Capture the cell that displays the provided text and extract its (x, y) central coordinate. 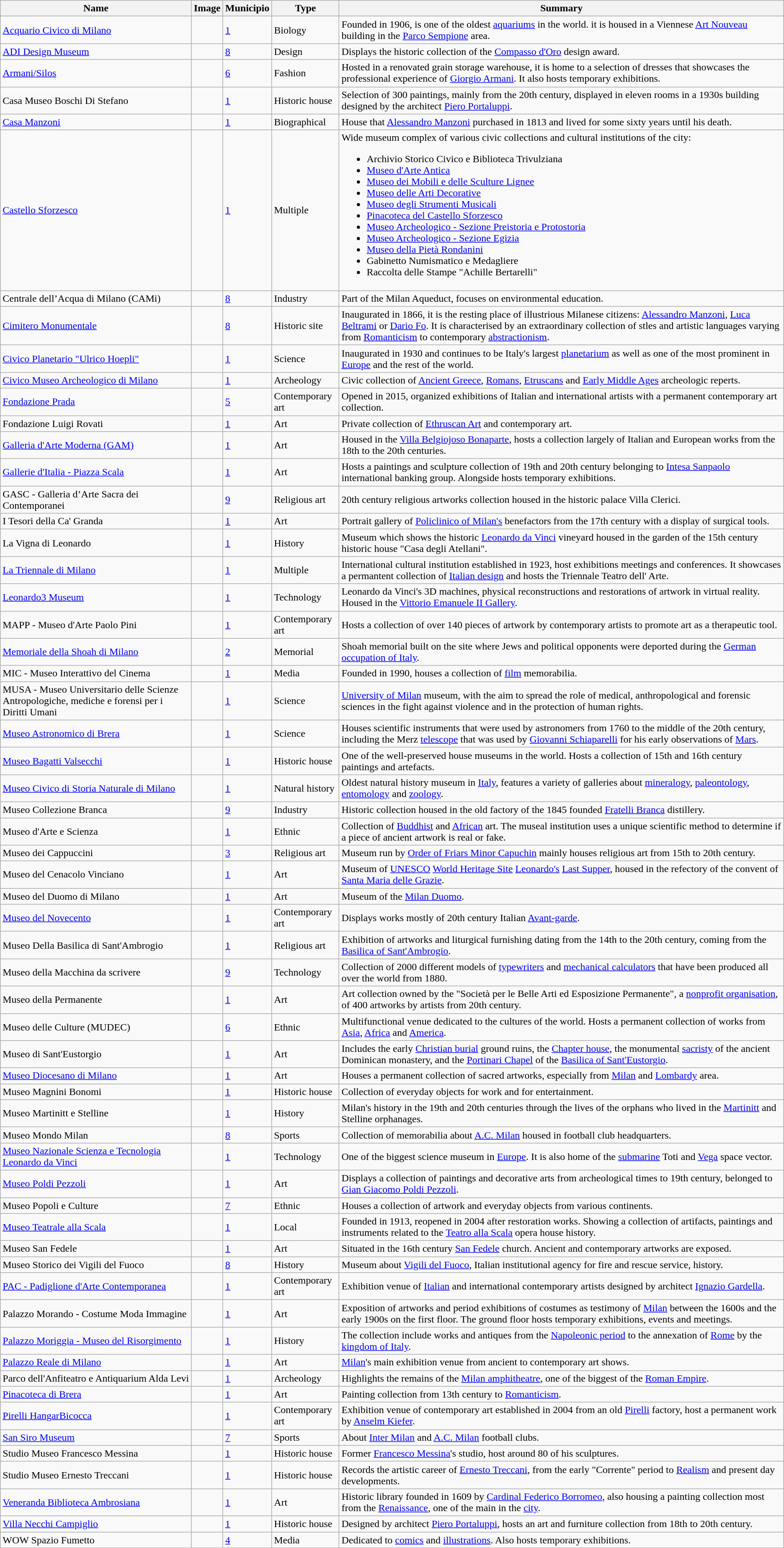
Type (306, 8)
Exhibition of artworks and liturgical furnishing dating from the 14th to the 20th century, coming from the Basilica of Sant'Ambrogio. (561, 945)
Collection of everyday objects for work and for entertainment. (561, 1092)
Museo del Novecento (96, 918)
Museo Diocesano di Milano (96, 1076)
Houses a permanent collection of sacred artworks, especially from Milan and Lombardy area. (561, 1076)
About Inter Milan and A.C. Milan football clubs. (561, 1437)
Museo Mondo Milan (96, 1135)
Memoriale della Shoah di Milano (96, 652)
Founded in 1906, is one of the oldest aquariums in the world. it is housed in a Viennese Art Nouveau building in the Parco Sempione area. (561, 30)
ADI Design Museum (96, 52)
Museo del Cenacolo Vinciano (96, 875)
Museo San Fedele (96, 1249)
Dedicated to comics and illustrations. Also hosts temporary exhibitions. (561, 1540)
Housed in the Villa Belgiojoso Bonaparte, hosts a collection largely of Italian and European works from the 18th to the 20th centuries. (561, 445)
Gallerie d'Italia - Piazza Scala (96, 473)
Casa Manzoni (96, 122)
San Siro Museum (96, 1437)
Palazzo Reale di Milano (96, 1362)
Museo Storico dei Vigili del Fuoco (96, 1265)
5 (247, 401)
PAC - Padiglione d'Arte Contemporanea (96, 1287)
Castello Sforzesco (96, 210)
Museo della Macchina da scrivere (96, 972)
Studio Museo Ernesto Treccani (96, 1475)
Villa Necchi Campiglio (96, 1524)
4 (247, 1540)
Displays works mostly of 20th century Italian Avant-garde. (561, 918)
Parco dell'Anfiteatro e Antiquarium Alda Levi (96, 1378)
Galleria d'Arte Moderna (GAM) (96, 445)
Biographical (306, 122)
Painting collection from 13th century to Romanticism. (561, 1394)
Municipio (247, 8)
Historic site (306, 326)
Natural history (306, 788)
Casa Museo Boschi Di Stefano (96, 101)
Private collection of Ethruscan Art and contemporary art. (561, 424)
Museum about Vigili del Fuoco, Italian institutional agency for fire and rescue service, history. (561, 1265)
3 (247, 853)
Museo Teatrale alla Scala (96, 1227)
Museo Nazionale Scienza e Tecnologia Leonardo da Vinci (96, 1157)
Leonardo3 Museum (96, 598)
La Triennale di Milano (96, 570)
Museum run by Order of Friars Minor Capuchin mainly houses religious art from 15th to 20th century. (561, 853)
The collection include works and antiques from the Napoleonic period to the annexation of Rome by the kingdom of Italy. (561, 1341)
Museo Popoli e Culture (96, 1206)
Museo della Permanente (96, 1000)
One of the well-preserved house museums in the world. Hosts a collection of 15th and 16th century paintings and artefacts. (561, 761)
Centrale dell’Acqua di Milano (CAMi) (96, 298)
GASC - Galleria d’Arte Sacra dei Contemporanei (96, 500)
Opened in 2015, organized exhibitions of Italian and international artists with a permanent contemporary art collection. (561, 401)
Museo delle Culture (MUDEC) (96, 1027)
Museo dei Cappuccini (96, 853)
Civico Planetario "Ulrico Hoepli" (96, 359)
Inaugurated in 1930 and continues to be Italy's largest planetarium as well as one of the most prominent in Europe and the rest of the world. (561, 359)
Museo Astronomico di Brera (96, 733)
Shoah memorial built on the site where Jews and political opponents were deported during the German occupation of Italy. (561, 652)
Selection of 300 paintings, mainly from the 20th century, displayed in eleven rooms in a 1930s building designed by the architect Piero Portaluppi. (561, 101)
Exhibition venue of Italian and international contemporary artists designed by architect Ignazio Gardella. (561, 1287)
Memorial (306, 652)
Former Francesco Messina's studio, host around 80 of his sculptures. (561, 1453)
Museo Civico di Storia Naturale di Milano (96, 788)
Local (306, 1227)
Founded in 1990, houses a collection of film memorabilia. (561, 673)
Oldest natural history museum in Italy, features a variety of galleries about mineralogy, paleontology, entomology and zoology. (561, 788)
Pinacoteca di Brera (96, 1394)
Displays the historic collection of the Compasso d'Oro design award. (561, 52)
Name (96, 8)
Exhibition venue of contemporary art established in 2004 from an old Pirelli factory, host a permanent work by Anselm Kiefer. (561, 1416)
Part of the Milan Aqueduct, focuses on environmental education. (561, 298)
Museo Magnini Bonomi (96, 1092)
Highlights the remains of the Milan amphitheatre, one of the biggest of the Roman Empire. (561, 1378)
Portrait gallery of Policlinico of Milan's benefactors from the 17th century with a display of surgical tools. (561, 521)
Museo Collezione Branca (96, 810)
Palazzo Morando - Costume Moda Immagine (96, 1313)
Biology (306, 30)
Designed by architect Piero Portaluppi, hosts an art and furniture collection from 18th to 20th century. (561, 1524)
Civico Museo Archeologico di Milano (96, 380)
Collection of 2000 different models of typewriters and mechanical calculators that have been produced all over the world from 1880. (561, 972)
2 (247, 652)
House that Alessandro Manzoni purchased in 1813 and lived for some sixty years until his death. (561, 122)
MAPP - Museo d'Arte Paolo Pini (96, 624)
Houses a collection of artwork and everyday objects from various continents. (561, 1206)
Palazzo Moriggia - Museo del Risorgimento (96, 1341)
Museum of the Milan Duomo. (561, 896)
One of the biggest science museum in Europe. It is also home of the submarine Toti and Vega space vector. (561, 1157)
Museum of UNESCO World Heritage Site Leonardo's Last Supper, housed in the refectory of the convent of Santa Maria delle Grazie. (561, 875)
Veneranda Biblioteca Ambrosiana (96, 1502)
I Tesori della Ca' Granda (96, 521)
Fashion (306, 73)
Records the artistic career of Ernesto Treccani, from the early "Corrente" period to Realism and present day developments. (561, 1475)
Museo Bagatti Valsecchi (96, 761)
WOW Spazio Fumetto (96, 1540)
MUSA - Museo Universitario delle Scienze Antropologiche, mediche e forensi per i Diritti Umani (96, 701)
Situated in the 16th century San Fedele church. Ancient and contemporary artworks are exposed. (561, 1249)
Fondazione Prada (96, 401)
Historic collection housed in the old factory of the 1845 founded Fratelli Branca distillery. (561, 810)
Design (306, 52)
Summary (561, 8)
20th century religious artworks collection housed in the historic palace Villa Clerici. (561, 500)
MIC - Museo Interattivo del Cinema (96, 673)
Pirelli HangarBicocca (96, 1416)
Image (207, 8)
Museo del Duomo di Milano (96, 896)
Hosts a collection of over 140 pieces of artwork by contemporary artists to promote art as a therapeutic tool. (561, 624)
Acquario Civico di Milano (96, 30)
Armani/Silos (96, 73)
Studio Museo Francesco Messina (96, 1453)
Multifunctional venue dedicated to the cultures of the world. Hosts a permanent collection of works from Asia, Africa and America. (561, 1027)
Museo Martinitt e Stelline (96, 1113)
Displays a collection of paintings and decorative arts from archeological times to 19th century, belonged to Gian Giacomo Poldi Pezzoli. (561, 1183)
Leonardo da Vinci's 3D machines, physical reconstructions and restorations of artwork in virtual reality. Housed in the Vittorio Emanuele II Gallery. (561, 598)
La Vigna di Leonardo (96, 543)
Civic collection of Ancient Greece, Romans, Etruscans and Early Middle Ages archeologic reperts. (561, 380)
Fondazione Luigi Rovati (96, 424)
Museo di Sant'Eustorgio (96, 1054)
Museo d'Arte e Scienza (96, 831)
Cimitero Monumentale (96, 326)
Museo Poldi Pezzoli (96, 1183)
Milan's history in the 19th and 20th centuries through the lives of the orphans who lived in the Martinitt and Stelline orphanages. (561, 1113)
Milan's main exhibition venue from ancient to contemporary art shows. (561, 1362)
Museum which shows the historic Leonardo da Vinci vineyard housed in the garden of the 15th century historic house "Casa degli Atellani". (561, 543)
Collection of memorabilia about A.C. Milan housed in football club headquarters. (561, 1135)
Museo Della Basilica di Sant'Ambrogio (96, 945)
